Scan for the cell matching the given text and deliver its [X, Y] coordinate at center. 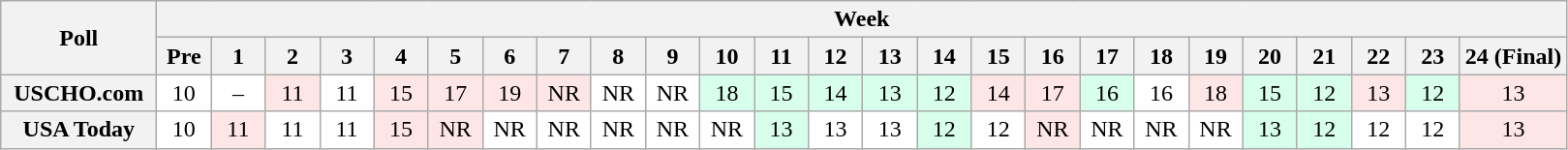
5 [455, 56]
21 [1324, 56]
9 [672, 56]
1 [238, 56]
2 [292, 56]
4 [401, 56]
USA Today [79, 130]
23 [1432, 56]
22 [1378, 56]
3 [347, 56]
24 (Final) [1513, 56]
20 [1270, 56]
Week [862, 19]
6 [509, 56]
Pre [184, 56]
8 [618, 56]
Poll [79, 38]
– [238, 93]
7 [564, 56]
USCHO.com [79, 93]
